Extract the (x, y) coordinate from the center of the cell holding the provided text.  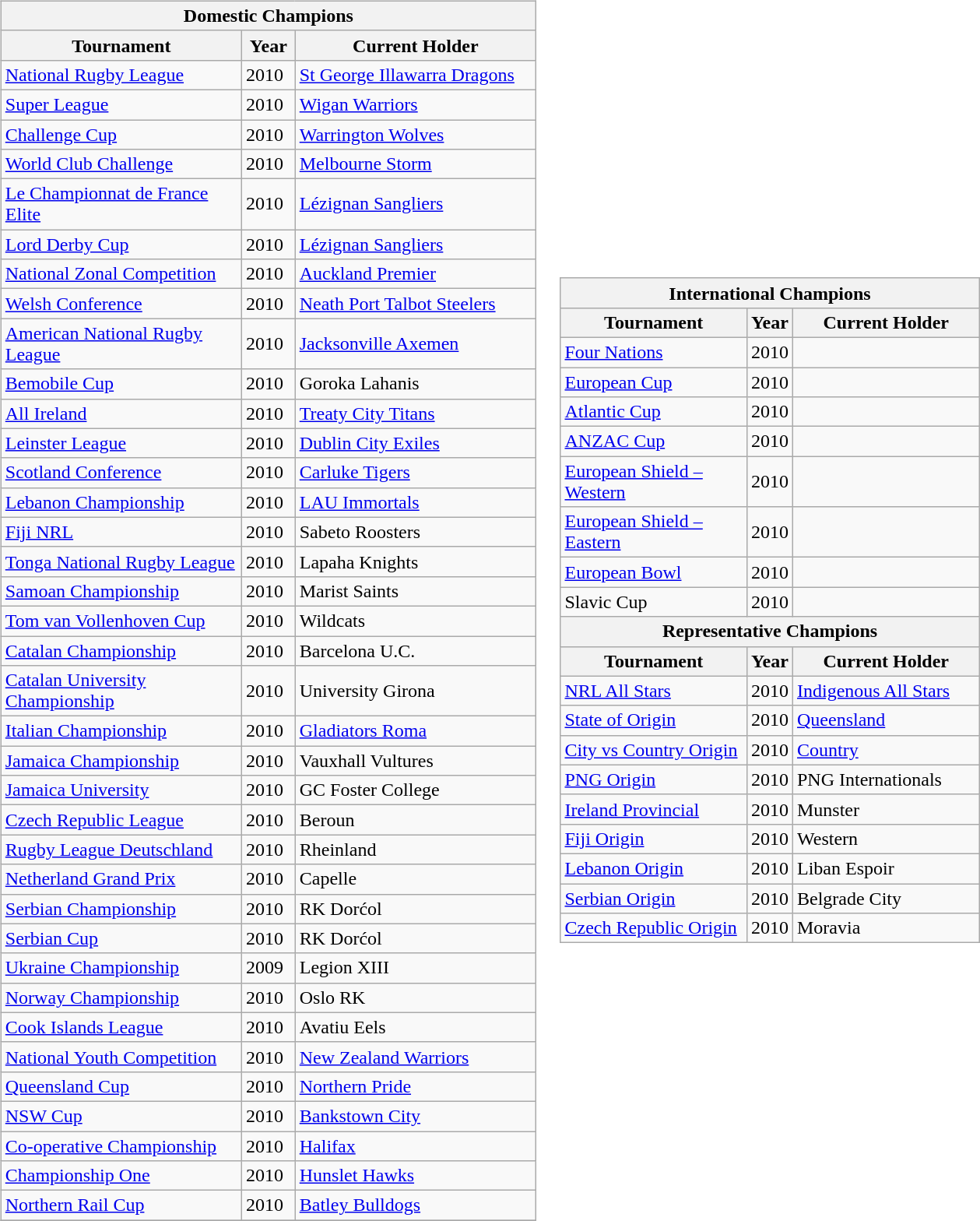
Moravia (886, 928)
State of Origin (654, 720)
Samoan Championship (121, 591)
LAU Immortals (416, 502)
Beroun (416, 820)
Indigenous All Stars (886, 691)
Belgrade City (886, 898)
Batley Bulldogs (416, 1205)
Rugby League Deutschland (121, 850)
National Youth Competition (121, 1057)
Neath Port Talbot Steelers (416, 304)
National Rugby League (121, 75)
Catalan Championship (121, 650)
St George Illawarra Dragons (416, 75)
Fiji Origin (654, 839)
Atlantic Cup (654, 412)
Northern Rail Cup (121, 1205)
Representative Champions (770, 632)
Jamaica University (121, 790)
Oslo RK (416, 998)
Czech Republic League (121, 820)
Dublin City Exiles (416, 443)
Hunslet Hawks (416, 1176)
Four Nations (654, 352)
Czech Republic Origin (654, 928)
Italian Championship (121, 731)
GC Foster College (416, 790)
PNG Internationals (886, 779)
Goroka Lahanis (416, 384)
Queensland (886, 720)
Gladiators Roma (416, 731)
Cook Islands League (121, 1027)
Western (886, 839)
NRL All Stars (654, 691)
Norway Championship (121, 998)
Jacksonville Axemen (416, 344)
Netherland Grand Prix (121, 879)
Wildcats (416, 621)
Lapaha Knights (416, 561)
Northern Pride (416, 1086)
Wigan Warriors (416, 104)
Halifax (416, 1145)
National Zonal Competition (121, 274)
European Bowl (654, 572)
American National Rugby League (121, 344)
Welsh Conference (121, 304)
Le Championnat de France Elite (121, 204)
Lebanon Origin (654, 868)
World Club Challenge (121, 164)
Co-operative Championship (121, 1145)
PNG Origin (654, 779)
Ireland Provincial (654, 809)
Tonga National Rugby League (121, 561)
Rheinland (416, 850)
City vs Country Origin (654, 750)
Melbourne Storm (416, 164)
European Shield – Western (654, 481)
Sabeto Roosters (416, 532)
Leinster League (121, 443)
Scotland Conference (121, 473)
European Shield – Eastern (654, 533)
Treaty City Titans (416, 413)
All Ireland (121, 413)
Ukraine Championship (121, 968)
Avatiu Eels (416, 1027)
Slavic Cup (654, 602)
Queensland Cup (121, 1086)
2009 (268, 968)
Warrington Wolves (416, 135)
Super League (121, 104)
Tom van Vollenhoven Cup (121, 621)
Lebanon Championship (121, 502)
Serbian Championship (121, 909)
Bankstown City (416, 1116)
Capelle (416, 879)
Jamaica Championship (121, 761)
Catalan University Championship (121, 691)
Country (886, 750)
University Girona (416, 691)
European Cup (654, 382)
Barcelona U.C. (416, 650)
Challenge Cup (121, 135)
New Zealand Warriors (416, 1057)
Fiji NRL (121, 532)
Carluke Tigers (416, 473)
International Champions (770, 293)
ANZAC Cup (654, 442)
NSW Cup (121, 1116)
Legion XIII (416, 968)
Munster (886, 809)
Lord Derby Cup (121, 245)
Championship One (121, 1176)
Vauxhall Vultures (416, 761)
Auckland Premier (416, 274)
Serbian Origin (654, 898)
Liban Espoir (886, 868)
Domestic Champions (268, 16)
Marist Saints (416, 591)
Serbian Cup (121, 938)
Bemobile Cup (121, 384)
